Output the [X, Y] coordinate of the center of the cell containing the given text.  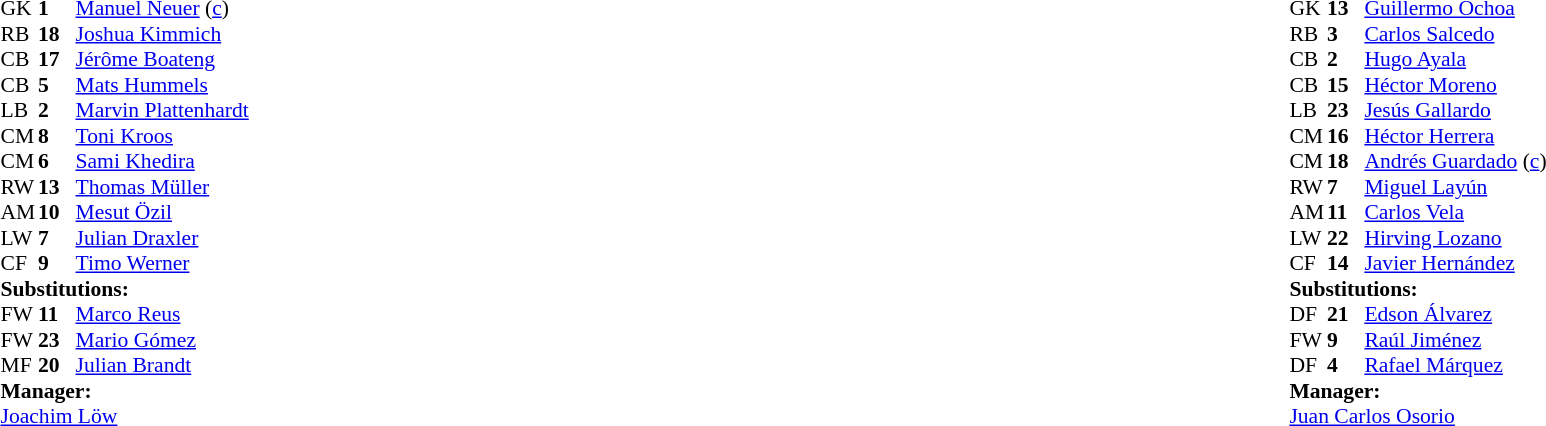
4 [1346, 365]
Edson Álvarez [1455, 315]
Julian Brandt [162, 365]
Marvin Plattenhardt [162, 111]
Timo Werner [162, 263]
20 [57, 365]
3 [1346, 34]
Jérôme Boateng [162, 59]
Marco Reus [162, 315]
MF [19, 365]
21 [1346, 315]
Mats Hummels [162, 85]
6 [57, 161]
Raúl Jiménez [1455, 340]
14 [1346, 263]
8 [57, 136]
Thomas Müller [162, 187]
Héctor Herrera [1455, 136]
22 [1346, 238]
Hugo Ayala [1455, 59]
Hirving Lozano [1455, 238]
Javier Hernández [1455, 263]
Rafael Márquez [1455, 365]
Joshua Kimmich [162, 34]
Toni Kroos [162, 136]
5 [57, 85]
10 [57, 213]
Sami Khedira [162, 161]
Carlos Vela [1455, 213]
Carlos Salcedo [1455, 34]
17 [57, 59]
13 [57, 187]
Julian Draxler [162, 238]
Miguel Layún [1455, 187]
Jesús Gallardo [1455, 111]
Mario Gómez [162, 340]
Héctor Moreno [1455, 85]
Mesut Özil [162, 213]
15 [1346, 85]
16 [1346, 136]
Andrés Guardado (c) [1455, 161]
